Output the (X, Y) coordinate of the center of the cell containing the given text.  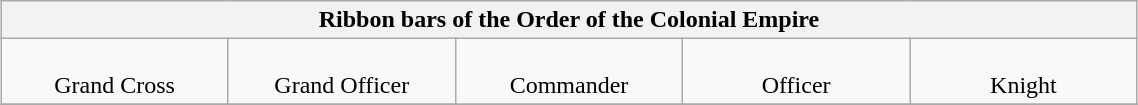
Ribbon bars of the Order of the Colonial Empire (569, 20)
Grand Officer (342, 72)
Knight (1024, 72)
Officer (796, 72)
Commander (568, 72)
Grand Cross (114, 72)
